Detect which cell encompasses the target text, then output its [x, y] center coordinate. 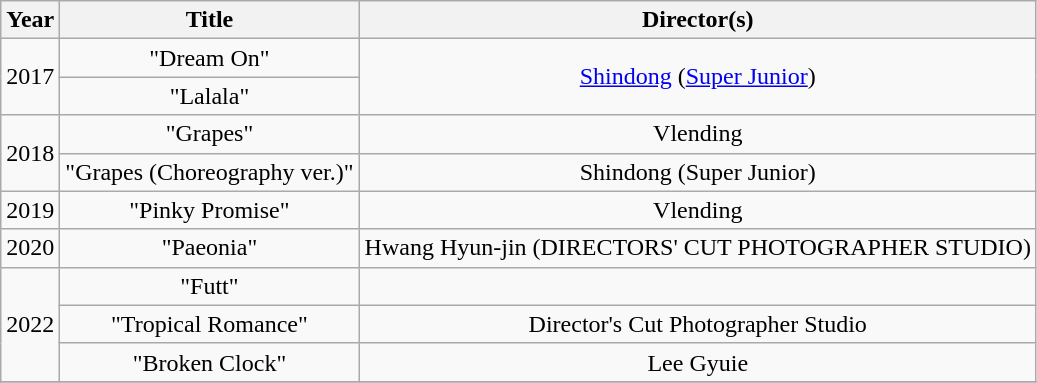
2022 [30, 324]
Lee Gyuie [698, 362]
"Paeonia" [210, 248]
Hwang Hyun-jin (DIRECTORS' CUT PHOTOGRAPHER STUDIO) [698, 248]
"Pinky Promise" [210, 210]
"Broken Clock" [210, 362]
"Futt" [210, 286]
"Grapes" [210, 134]
Director(s) [698, 20]
2017 [30, 77]
2020 [30, 248]
Year [30, 20]
"Grapes (Choreography ver.)" [210, 172]
"Tropical Romance" [210, 324]
"Lalala" [210, 96]
2018 [30, 153]
Title [210, 20]
2019 [30, 210]
"Dream On" [210, 58]
Director's Cut Photographer Studio [698, 324]
